Search for the cell housing the specified text and yield its (X, Y) center coordinate. 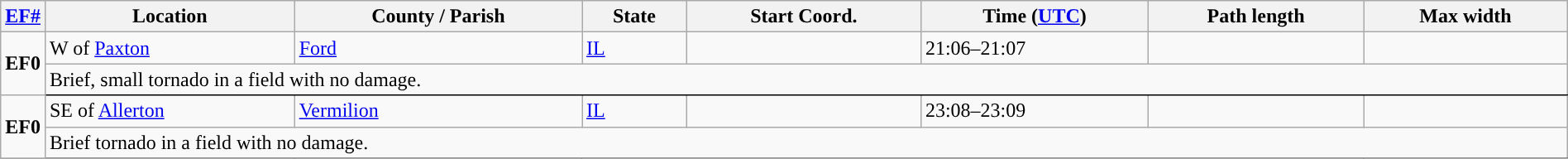
21:06–21:07 (1034, 48)
Max width (1465, 17)
County / Parish (438, 17)
Location (170, 17)
EF# (23, 17)
Path length (1256, 17)
Brief tornado in a field with no damage. (806, 142)
Brief, small tornado in a field with no damage. (806, 79)
SE of Allerton (170, 111)
Start Coord. (804, 17)
W of Paxton (170, 48)
Ford (438, 48)
Time (UTC) (1034, 17)
23:08–23:09 (1034, 111)
State (635, 17)
Vermilion (438, 111)
